Return the (X, Y) coordinate for the center point of the cell that contains the specified text.  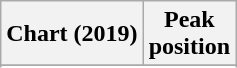
Chart (2019) (72, 34)
Peakposition (189, 34)
